For the text-containing cell, return its midpoint in [X, Y] coordinate format. 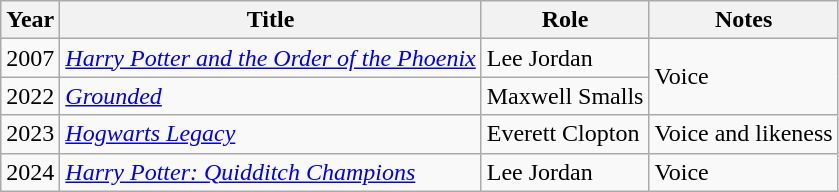
Everett Clopton [565, 134]
Year [30, 20]
Grounded [270, 96]
2023 [30, 134]
Hogwarts Legacy [270, 134]
Voice and likeness [744, 134]
Notes [744, 20]
Title [270, 20]
Maxwell Smalls [565, 96]
Role [565, 20]
2024 [30, 172]
Harry Potter and the Order of the Phoenix [270, 58]
Harry Potter: Quidditch Champions [270, 172]
2007 [30, 58]
2022 [30, 96]
